Pinpoint the cell where the given text exists, returning its [X, Y] midpoint coordinate. 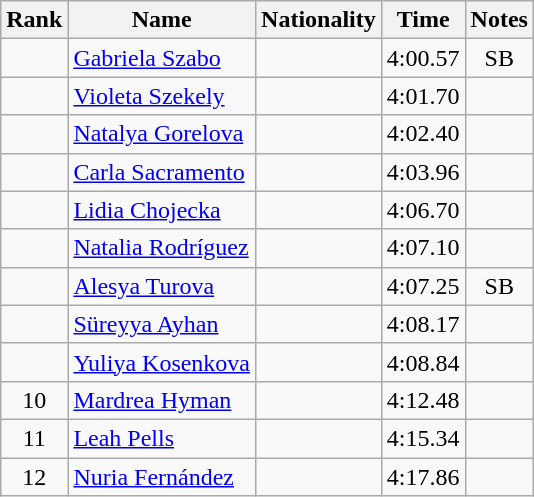
Natalya Gorelova [162, 134]
Violeta Szekely [162, 96]
Leah Pells [162, 438]
Rank [34, 20]
Gabriela Szabo [162, 58]
4:12.48 [423, 400]
Nationality [319, 20]
Name [162, 20]
4:03.96 [423, 172]
4:08.17 [423, 324]
4:15.34 [423, 438]
Nuria Fernández [162, 477]
4:01.70 [423, 96]
4:02.40 [423, 134]
Lidia Chojecka [162, 210]
12 [34, 477]
Yuliya Kosenkova [162, 362]
11 [34, 438]
Carla Sacramento [162, 172]
Notes [499, 20]
Süreyya Ayhan [162, 324]
Natalia Rodríguez [162, 248]
4:07.25 [423, 286]
4:06.70 [423, 210]
Time [423, 20]
Alesya Turova [162, 286]
4:08.84 [423, 362]
4:00.57 [423, 58]
10 [34, 400]
4:17.86 [423, 477]
Mardrea Hyman [162, 400]
4:07.10 [423, 248]
